Search for the cell housing the specified text and yield its (X, Y) center coordinate. 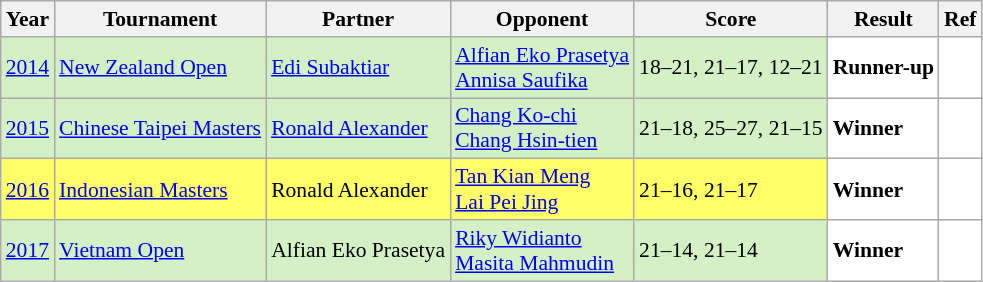
Ref (960, 19)
Chinese Taipei Masters (160, 128)
2017 (28, 250)
Opponent (542, 19)
Edi Subaktiar (358, 68)
Tan Kian Meng Lai Pei Jing (542, 190)
New Zealand Open (160, 68)
Result (884, 19)
Score (731, 19)
18–21, 21–17, 12–21 (731, 68)
2015 (28, 128)
Partner (358, 19)
Vietnam Open (160, 250)
2016 (28, 190)
2014 (28, 68)
Year (28, 19)
Runner-up (884, 68)
21–18, 25–27, 21–15 (731, 128)
Tournament (160, 19)
Chang Ko-chi Chang Hsin-tien (542, 128)
Indonesian Masters (160, 190)
Riky Widianto Masita Mahmudin (542, 250)
21–16, 21–17 (731, 190)
21–14, 21–14 (731, 250)
Alfian Eko Prasetya (358, 250)
Alfian Eko Prasetya Annisa Saufika (542, 68)
